Determine the (X, Y) coordinate at the center of the cell enclosing the given text.  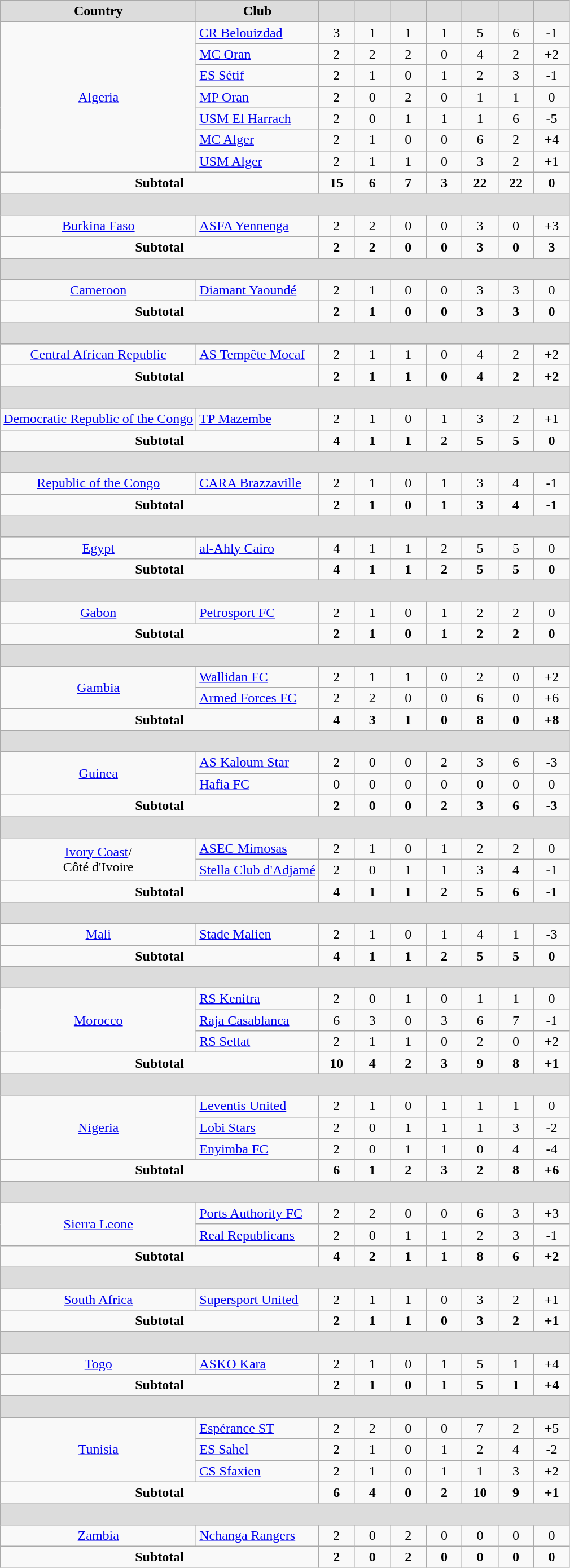
Armed Forces FC (257, 698)
Sierra Leone (98, 1224)
RS Kenitra (257, 999)
CR Belouizdad (257, 33)
Burkina Faso (98, 226)
Real Republicans (257, 1235)
Club (257, 11)
Togo (98, 1364)
Gambia (98, 688)
ES Sahel (257, 1450)
CS Sfaxien (257, 1471)
Raja Casablanca (257, 1020)
Guinea (98, 773)
Tunisia (98, 1450)
AS Tempête Mocaf (257, 355)
Wallidan FC (257, 677)
South Africa (98, 1299)
ES Sétif (257, 76)
Morocco (98, 1020)
MP Oran (257, 97)
Cameroon (98, 290)
Egypt (98, 548)
RS Settat (257, 1042)
Nigeria (98, 1127)
Supersport United (257, 1299)
Espérance ST (257, 1428)
USM El Harrach (257, 118)
Stade Malien (257, 934)
ASEC Mimosas (257, 848)
+5 (552, 1428)
USM Alger (257, 161)
Ivory Coast/Côté d'Ivoire (98, 859)
MC Alger (257, 140)
Ports Authority FC (257, 1213)
Central African Republic (98, 355)
Hafia FC (257, 784)
MC Oran (257, 54)
Petrosport FC (257, 612)
TP Mazembe (257, 419)
Country (98, 11)
al-Ahly Cairo (257, 548)
15 (336, 183)
ASKO Kara (257, 1364)
Diamant Yaoundé (257, 290)
Leventis United (257, 1106)
Enyimba FC (257, 1149)
Gabon (98, 612)
Zambia (98, 1535)
-5 (552, 118)
AS Kaloum Star (257, 763)
Algeria (98, 97)
Stella Club d'Adjamé (257, 870)
Mali (98, 934)
CARA Brazzaville (257, 483)
-4 (552, 1149)
ASFA Yennenga (257, 226)
Lobi Stars (257, 1127)
Nchanga Rangers (257, 1535)
Democratic Republic of the Congo (98, 419)
Republic of the Congo (98, 483)
+8 (552, 720)
